Output the [x, y] coordinate of the center of the cell containing the given text.  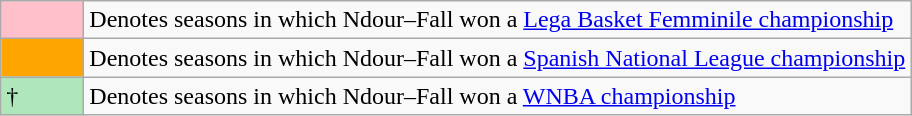
Denotes seasons in which Ndour–Fall won a WNBA championship [498, 96]
Denotes seasons in which Ndour–Fall won a Spanish National League championship [498, 58]
Denotes seasons in which Ndour–Fall won a Lega Basket Femminile championship [498, 20]
† [42, 96]
